Find where the given text appears and provide that cell's center as [x, y] coordinate. 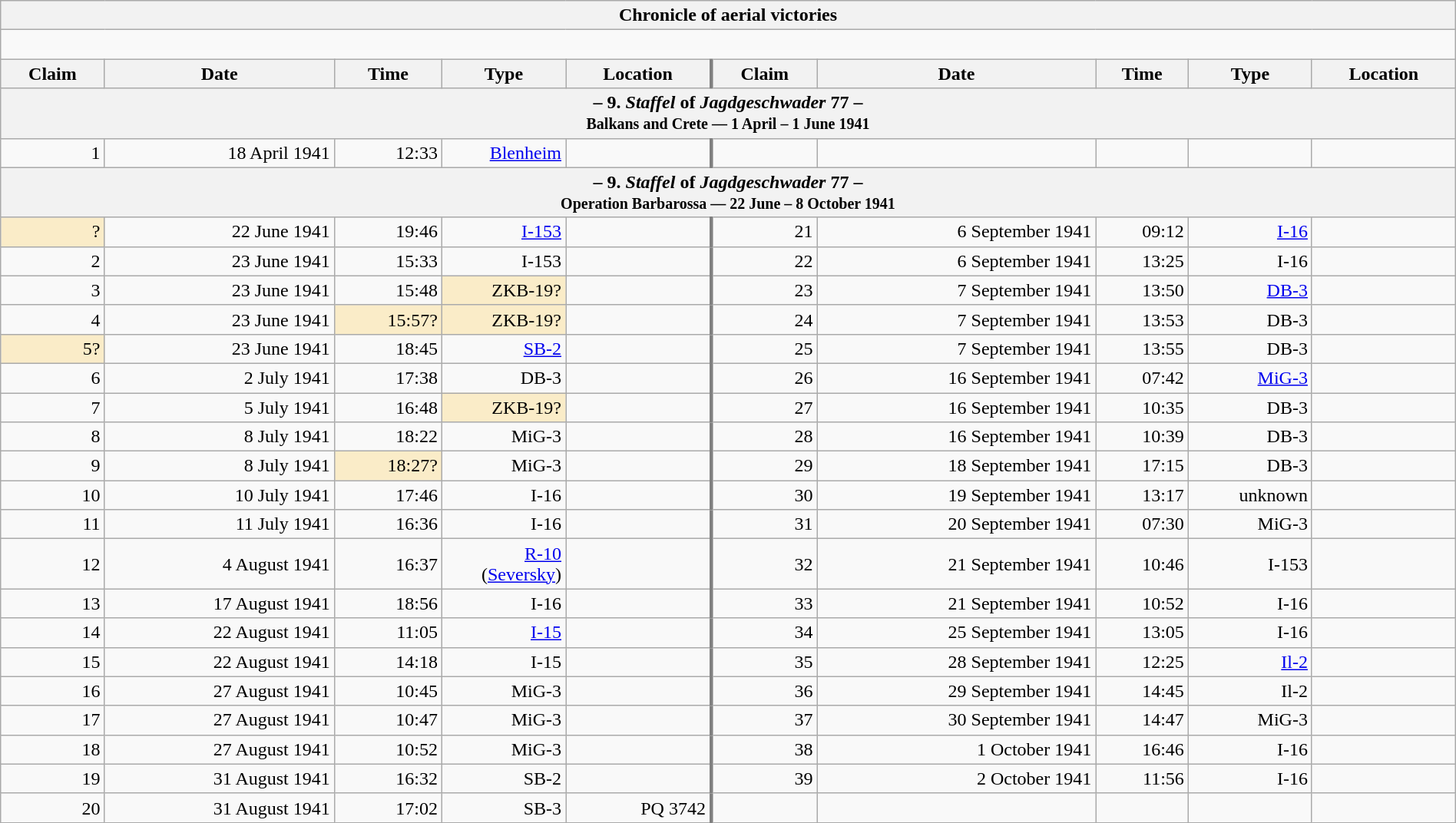
20 [52, 808]
unknown [1250, 495]
10:47 [388, 720]
17:02 [388, 808]
17:46 [388, 495]
20 September 1941 [957, 524]
14:47 [1143, 720]
18:45 [388, 349]
15:48 [388, 290]
16:36 [388, 524]
? [52, 232]
29 September 1941 [957, 691]
13 [52, 603]
07:42 [1143, 378]
27 [764, 408]
10:35 [1143, 408]
14 [52, 633]
19 September 1941 [957, 495]
14:45 [1143, 691]
– 9. Staffel of Jagdgeschwader 77 –Operation Barbarossa — 22 June – 8 October 1941 [728, 192]
09:12 [1143, 232]
33 [764, 603]
35 [764, 662]
12:33 [388, 153]
21 [764, 232]
18:22 [388, 437]
12:25 [1143, 662]
18:56 [388, 603]
25 September 1941 [957, 633]
9 [52, 466]
10:46 [1143, 564]
22 June 1941 [220, 232]
PQ 3742 [639, 808]
23 [764, 290]
10 [52, 495]
10 July 1941 [220, 495]
37 [764, 720]
5 July 1941 [220, 408]
6 [52, 378]
39 [764, 778]
11 [52, 524]
Chronicle of aerial victories [728, 15]
11 July 1941 [220, 524]
10:45 [388, 691]
34 [764, 633]
18:27? [388, 466]
2 October 1941 [957, 778]
24 [764, 319]
3 [52, 290]
R-10 (Seversky) [504, 564]
07:30 [1143, 524]
15:57? [388, 319]
13:53 [1143, 319]
2 [52, 261]
19 [52, 778]
16:48 [388, 408]
7 [52, 408]
16:37 [388, 564]
28 [764, 437]
15:33 [388, 261]
16:46 [1143, 749]
36 [764, 691]
1 [52, 153]
22 [764, 261]
16:32 [388, 778]
13:17 [1143, 495]
18 [52, 749]
14:18 [388, 662]
31 [764, 524]
17 [52, 720]
17:38 [388, 378]
5? [52, 349]
4 [52, 319]
2 July 1941 [220, 378]
26 [764, 378]
13:55 [1143, 349]
38 [764, 749]
11:05 [388, 633]
30 [764, 495]
29 [764, 466]
– 9. Staffel of Jagdgeschwader 77 –Balkans and Crete — 1 April – 1 June 1941 [728, 114]
19:46 [388, 232]
15 [52, 662]
18 April 1941 [220, 153]
13:50 [1143, 290]
16 [52, 691]
SB-3 [504, 808]
25 [764, 349]
18 September 1941 [957, 466]
Blenheim [504, 153]
10:39 [1143, 437]
12 [52, 564]
17:15 [1143, 466]
30 September 1941 [957, 720]
28 September 1941 [957, 662]
13:05 [1143, 633]
11:56 [1143, 778]
1 October 1941 [957, 749]
4 August 1941 [220, 564]
13:25 [1143, 261]
17 August 1941 [220, 603]
8 [52, 437]
32 [764, 564]
